Find where the given text appears and provide that cell's center as (X, Y) coordinate. 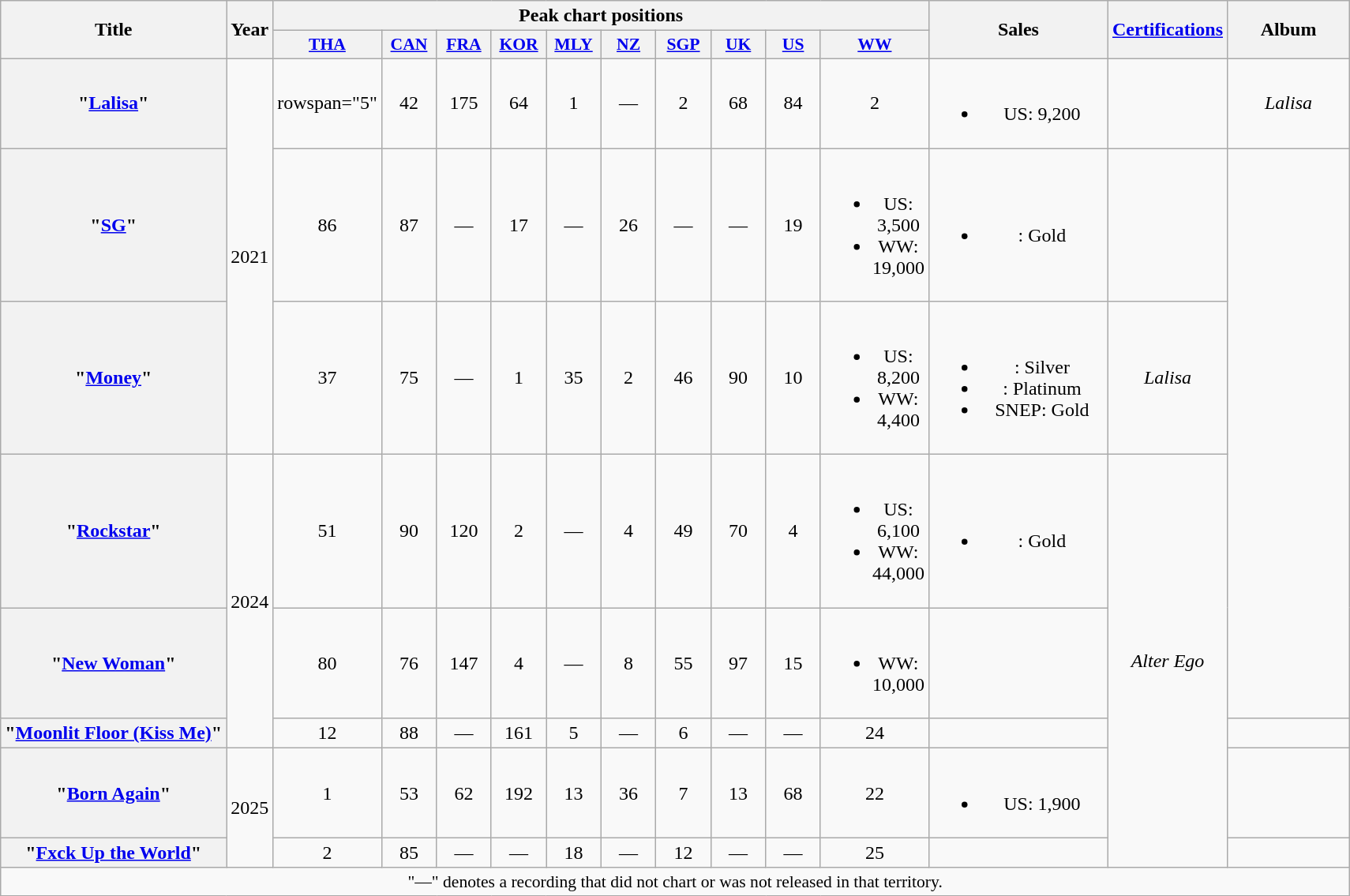
36 (628, 793)
"New Woman" (114, 663)
24 (875, 733)
"Rockstar" (114, 531)
"Fxck Up the World" (114, 853)
53 (409, 793)
2024 (249, 602)
"Born Again" (114, 793)
US: 9,200 (1018, 103)
147 (464, 663)
WW: 10,000 (875, 663)
Sales (1018, 30)
10 (793, 378)
: Silver: PlatinumSNEP: Gold (1018, 378)
97 (738, 663)
6 (684, 733)
CAN (409, 45)
25 (875, 853)
US: 8,200WW: 4,400 (875, 378)
192 (519, 793)
15 (793, 663)
Year (249, 30)
THA (328, 45)
80 (328, 663)
175 (464, 103)
86 (328, 225)
5 (574, 733)
"—" denotes a recording that did not chart or was not released in that territory. (676, 882)
19 (793, 225)
88 (409, 733)
rowspan="5" (328, 103)
84 (793, 103)
UK (738, 45)
18 (574, 853)
US: 6,100WW: 44,000 (875, 531)
26 (628, 225)
"Moonlit Floor (Kiss Me)" (114, 733)
46 (684, 378)
42 (409, 103)
55 (684, 663)
70 (738, 531)
US: 1,900 (1018, 793)
35 (574, 378)
"SG" (114, 225)
85 (409, 853)
"Lalisa" (114, 103)
Album (1288, 30)
64 (519, 103)
49 (684, 531)
37 (328, 378)
NZ (628, 45)
US (793, 45)
76 (409, 663)
2021 (249, 256)
22 (875, 793)
KOR (519, 45)
62 (464, 793)
87 (409, 225)
2025 (249, 808)
Certifications (1167, 30)
Title (114, 30)
"Money" (114, 378)
161 (519, 733)
8 (628, 663)
17 (519, 225)
WW (875, 45)
SGP (684, 45)
MLY (574, 45)
Alter Ego (1167, 662)
FRA (464, 45)
US: 3,500WW: 19,000 (875, 225)
75 (409, 378)
Peak chart positions (602, 16)
7 (684, 793)
120 (464, 531)
51 (328, 531)
